Search for the cell housing the specified text and yield its (x, y) center coordinate. 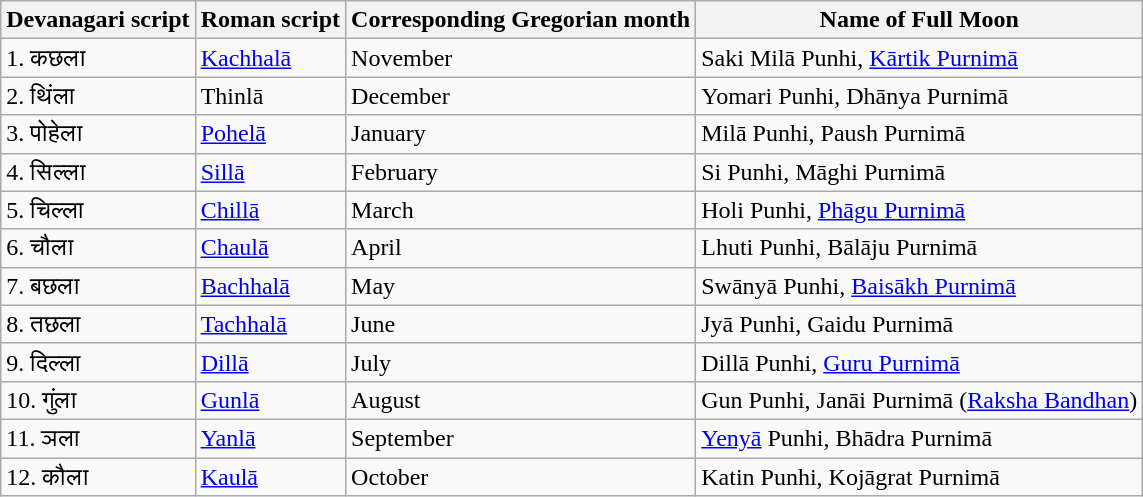
Corresponding Gregorian month (521, 20)
Swānyā Punhi, Baisākh Purnimā (920, 286)
Lhuti Punhi, Bālāju Purnimā (920, 248)
November (521, 58)
Dillā (270, 362)
Thinlā (270, 96)
September (521, 438)
1. कछला (98, 58)
9. दिल्ला (98, 362)
August (521, 400)
Pohelā (270, 134)
Si Punhi, Māghi Purnimā (920, 172)
December (521, 96)
July (521, 362)
Roman script (270, 20)
Name of Full Moon (920, 20)
Gun Punhi, Janāi Purnimā (Raksha Bandhan) (920, 400)
January (521, 134)
Yomari Punhi, Dhānya Purnimā (920, 96)
12. कौला (98, 477)
Kachhalā (270, 58)
Jyā Punhi, Gaidu Purnimā (920, 324)
Holi Punhi, Phāgu Purnimā (920, 210)
February (521, 172)
Chillā (270, 210)
11. ञला (98, 438)
10. गुंला (98, 400)
May (521, 286)
3. पोहेला (98, 134)
Bachhalā (270, 286)
Sillā (270, 172)
October (521, 477)
Milā Punhi, Paush Purnimā (920, 134)
4. सिल्ला (98, 172)
Kaulā (270, 477)
April (521, 248)
Yanlā (270, 438)
Yenyā Punhi, Bhādra Purnimā (920, 438)
8. तछला (98, 324)
Gunlā (270, 400)
June (521, 324)
Chaulā (270, 248)
Dillā Punhi, Guru Purnimā (920, 362)
2. थिंला (98, 96)
Katin Punhi, Kojāgrat Purnimā (920, 477)
6. चौला (98, 248)
Devanagari script (98, 20)
7. बछला (98, 286)
Tachhalā (270, 324)
Saki Milā Punhi, Kārtik Purnimā (920, 58)
March (521, 210)
5. चिल्ला (98, 210)
